For the text-containing cell, return its midpoint in (x, y) coordinate format. 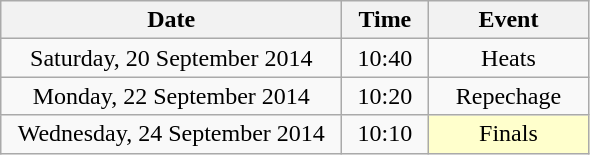
10:20 (385, 96)
Event (508, 20)
Monday, 22 September 2014 (172, 96)
Wednesday, 24 September 2014 (172, 134)
Repechage (508, 96)
Saturday, 20 September 2014 (172, 58)
Date (172, 20)
10:10 (385, 134)
10:40 (385, 58)
Finals (508, 134)
Time (385, 20)
Heats (508, 58)
